Pinpoint the cell where the given text exists, returning its (X, Y) midpoint coordinate. 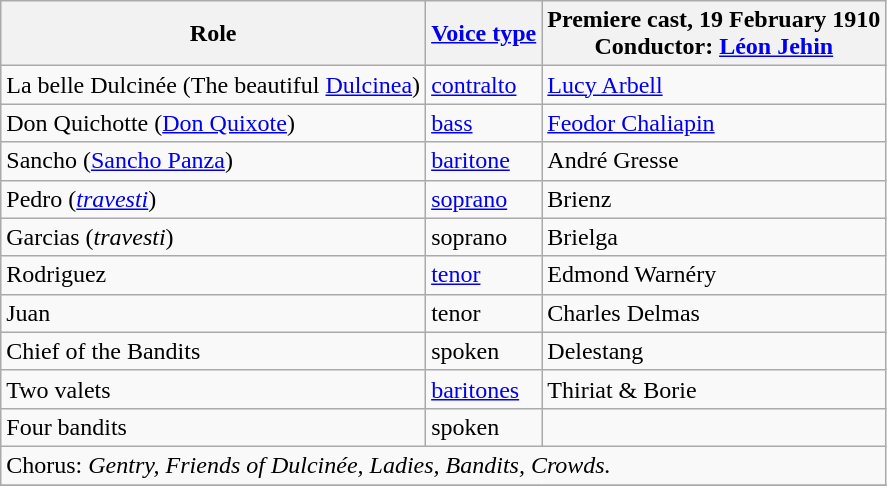
baritones (484, 389)
contralto (484, 85)
Rodriguez (214, 275)
Don Quichotte (Don Quixote) (214, 123)
La belle Dulcinée (The beautiful Dulcinea) (214, 85)
Two valets (214, 389)
Voice type (484, 34)
Role (214, 34)
Pedro (travesti) (214, 199)
Edmond Warnéry (714, 275)
Lucy Arbell (714, 85)
Chief of the Bandits (214, 351)
André Gresse (714, 161)
Charles Delmas (714, 313)
Chorus: Gentry, Friends of Dulcinée, Ladies, Bandits, Crowds. (444, 465)
Garcias (travesti) (214, 237)
baritone (484, 161)
Brienz (714, 199)
bass (484, 123)
Delestang (714, 351)
Brielga (714, 237)
Juan (214, 313)
Premiere cast, 19 February 1910Conductor: Léon Jehin (714, 34)
Feodor Chaliapin (714, 123)
Thiriat & Borie (714, 389)
Four bandits (214, 427)
Sancho (Sancho Panza) (214, 161)
